Return the (x, y) coordinate for the center point of the cell that contains the specified text.  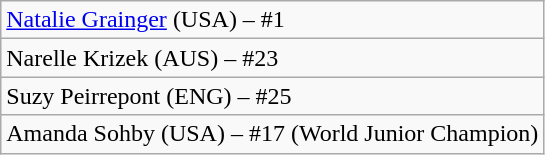
Suzy Peirrepont (ENG) – #25 (272, 96)
Natalie Grainger (USA) – #1 (272, 20)
Amanda Sohby (USA) – #17 (World Junior Champion) (272, 134)
Narelle Krizek (AUS) – #23 (272, 58)
